Determine the [X, Y] coordinate at the center of the cell enclosing the given text.  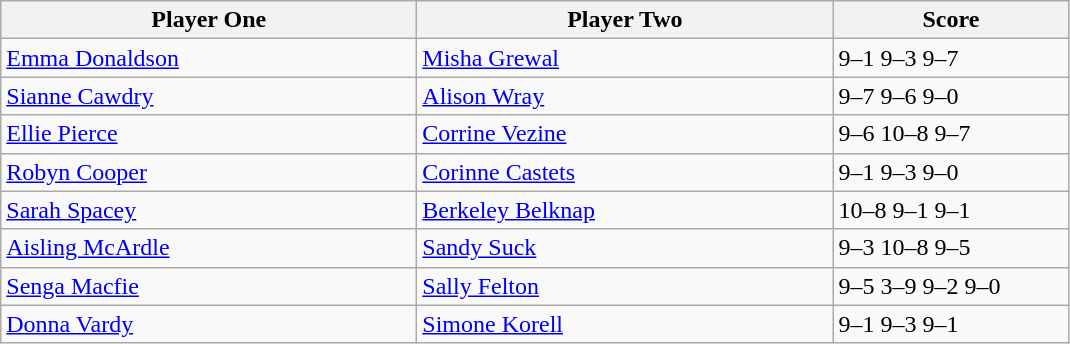
Simone Korell [625, 324]
Ellie Pierce [209, 134]
Aisling McArdle [209, 248]
Sandy Suck [625, 248]
10–8 9–1 9–1 [951, 210]
9–5 3–9 9–2 9–0 [951, 286]
9–6 10–8 9–7 [951, 134]
Robyn Cooper [209, 172]
Corrine Vezine [625, 134]
9–3 10–8 9–5 [951, 248]
Berkeley Belknap [625, 210]
Sarah Spacey [209, 210]
Misha Grewal [625, 58]
Sianne Cawdry [209, 96]
Emma Donaldson [209, 58]
9–1 9–3 9–1 [951, 324]
9–1 9–3 9–0 [951, 172]
Senga Macfie [209, 286]
Donna Vardy [209, 324]
Alison Wray [625, 96]
Score [951, 20]
Sally Felton [625, 286]
Player One [209, 20]
9–7 9–6 9–0 [951, 96]
Corinne Castets [625, 172]
Player Two [625, 20]
9–1 9–3 9–7 [951, 58]
